Pinpoint the cell where the given text exists, returning its (x, y) midpoint coordinate. 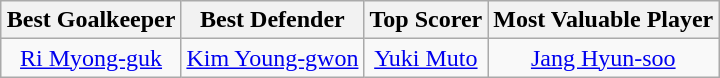
Kim Young-gwon (272, 58)
Most Valuable Player (604, 20)
Ri Myong-guk (91, 58)
Yuki Muto (426, 58)
Top Scorer (426, 20)
Jang Hyun-soo (604, 58)
Best Goalkeeper (91, 20)
Best Defender (272, 20)
